Capture the cell that displays the provided text and extract its (x, y) central coordinate. 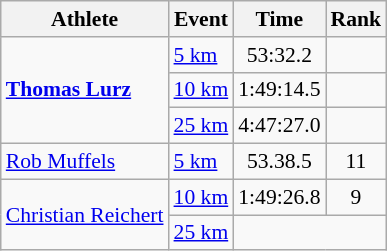
9 (356, 197)
53:32.2 (279, 55)
Time (279, 19)
Rank (356, 19)
53.38.5 (279, 162)
4:47:27.0 (279, 126)
Event (202, 19)
Thomas Lurz (85, 90)
Athlete (85, 19)
11 (356, 162)
Christian Reichert (85, 214)
1:49:26.8 (279, 197)
1:49:14.5 (279, 90)
Rob Muffels (85, 162)
